Return (x, y) of the center of cell containing provided text 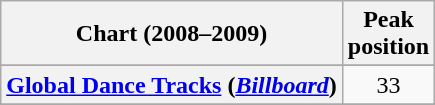
33 (388, 85)
Peakposition (388, 34)
Global Dance Tracks (Billboard) (172, 85)
Chart (2008–2009) (172, 34)
